Pinpoint the cell where the given text exists, returning its [X, Y] midpoint coordinate. 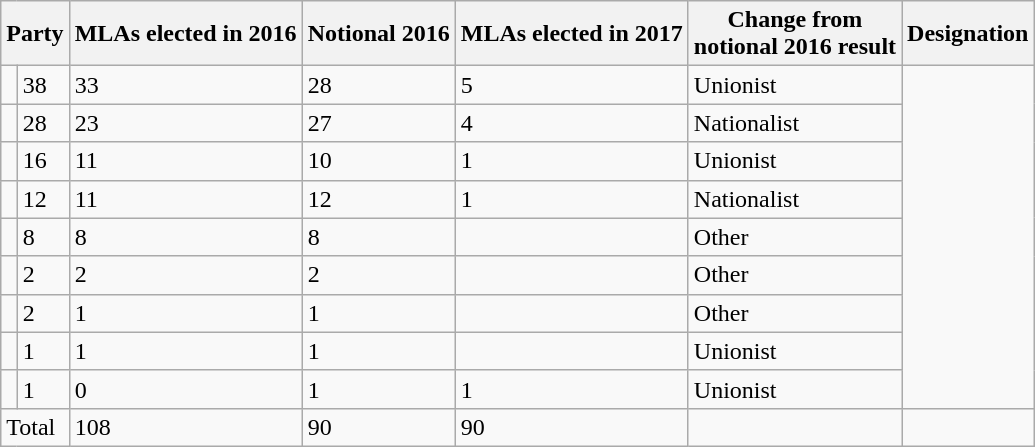
MLAs elected in 2017 [572, 34]
MLAs elected in 2016 [186, 34]
Designation [968, 34]
Party [35, 34]
23 [186, 123]
Change from notional 2016 result [794, 34]
16 [43, 161]
Total [35, 427]
5 [572, 85]
38 [43, 85]
27 [378, 123]
4 [572, 123]
Notional 2016 [378, 34]
33 [186, 85]
10 [378, 161]
108 [186, 427]
0 [186, 389]
